For the text-containing cell, return its midpoint in [X, Y] coordinate format. 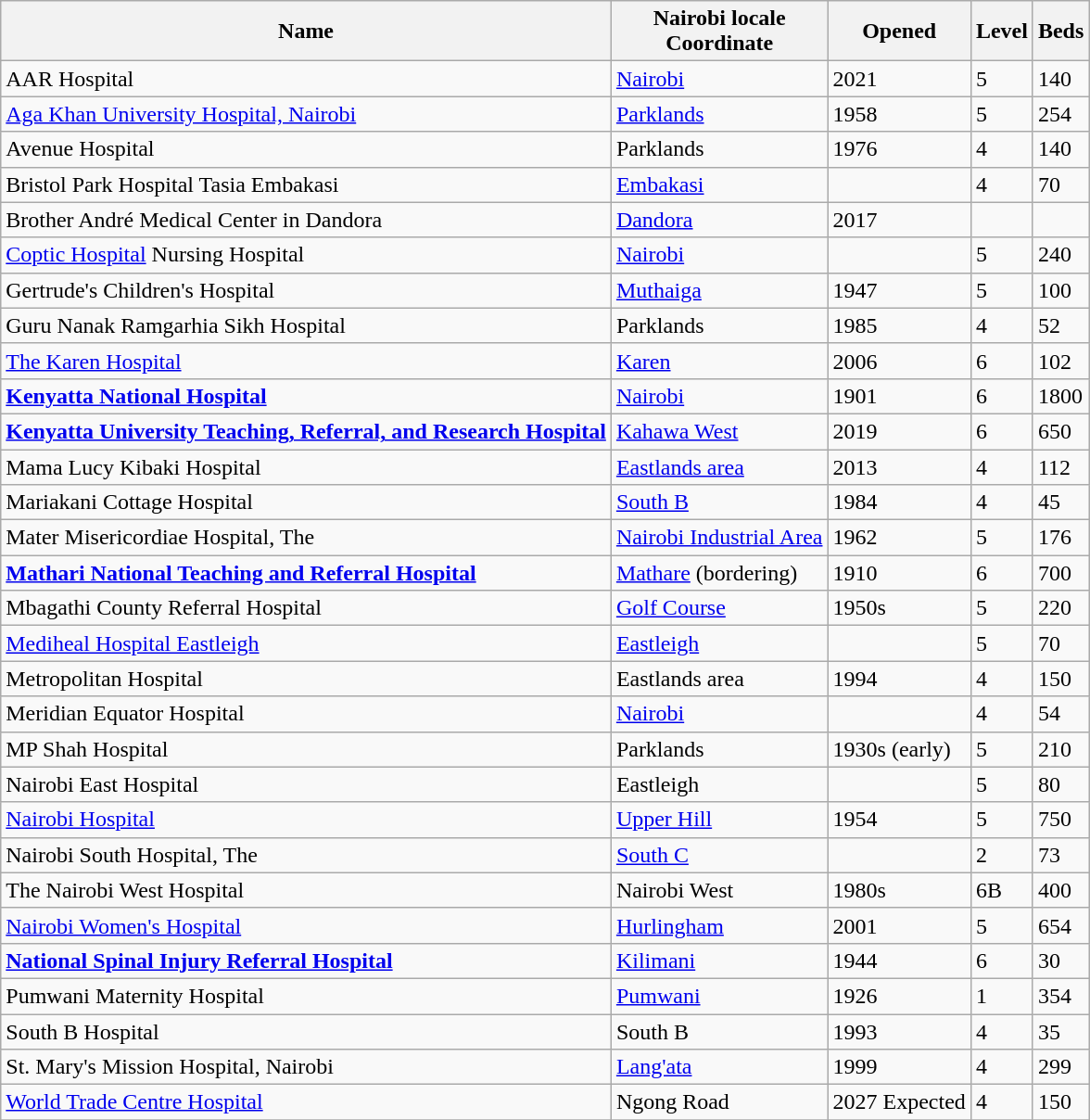
AAR Hospital [306, 79]
102 [1060, 361]
Dandora [719, 220]
2 [1001, 855]
1999 [899, 1067]
St. Mary's Mission Hospital, Nairobi [306, 1067]
2017 [899, 220]
2013 [899, 466]
6B [1001, 890]
80 [1060, 784]
MP Shah Hospital [306, 749]
Nairobi Industrial Area [719, 538]
1954 [899, 820]
1947 [899, 290]
Guru Nanak Ramgarhia Sikh Hospital [306, 325]
112 [1060, 466]
Pumwani [719, 996]
654 [1060, 925]
Kahawa West [719, 431]
Nairobi Hospital [306, 820]
400 [1060, 890]
1910 [899, 573]
35 [1060, 1032]
2021 [899, 79]
Mariakani Cottage Hospital [306, 503]
Ngong Road [719, 1102]
Nairobi West [719, 890]
Coptic Hospital Nursing Hospital [306, 255]
Level [1001, 32]
30 [1060, 961]
700 [1060, 573]
1950s [899, 608]
1926 [899, 996]
Mbagathi County Referral Hospital [306, 608]
Karen [719, 361]
1984 [899, 503]
Nairobi localeCoordinate [719, 32]
240 [1060, 255]
650 [1060, 431]
1 [1001, 996]
54 [1060, 714]
National Spinal Injury Referral Hospital [306, 961]
Kenyatta National Hospital [306, 396]
2019 [899, 431]
South B Hospital [306, 1032]
South C [719, 855]
210 [1060, 749]
220 [1060, 608]
2027 Expected [899, 1102]
1944 [899, 961]
Upper Hill [719, 820]
Gertrude's Children's Hospital [306, 290]
1930s (early) [899, 749]
Golf Course [719, 608]
Nairobi South Hospital, The [306, 855]
Muthaiga [719, 290]
73 [1060, 855]
The Nairobi West Hospital [306, 890]
Kenyatta University Teaching, Referral, and Research Hospital [306, 431]
Nairobi Women's Hospital [306, 925]
1980s [899, 890]
Mathare (bordering) [719, 573]
Mater Misericordiae Hospital, The [306, 538]
Name [306, 32]
Opened [899, 32]
1958 [899, 114]
1994 [899, 679]
254 [1060, 114]
1901 [899, 396]
1993 [899, 1032]
Bristol Park Hospital Tasia Embakasi [306, 185]
2001 [899, 925]
52 [1060, 325]
Mediheal Hospital Eastleigh [306, 643]
Pumwani Maternity Hospital [306, 996]
1962 [899, 538]
Hurlingham [719, 925]
100 [1060, 290]
1800 [1060, 396]
176 [1060, 538]
2006 [899, 361]
Kilimani [719, 961]
The Karen Hospital [306, 361]
Aga Khan University Hospital, Nairobi [306, 114]
Metropolitan Hospital [306, 679]
Meridian Equator Hospital [306, 714]
299 [1060, 1067]
Nairobi East Hospital [306, 784]
1976 [899, 149]
750 [1060, 820]
Avenue Hospital [306, 149]
Mathari National Teaching and Referral Hospital [306, 573]
1985 [899, 325]
World Trade Centre Hospital [306, 1102]
Lang'ata [719, 1067]
Embakasi [719, 185]
Mama Lucy Kibaki Hospital [306, 466]
Brother André Medical Center in Dandora [306, 220]
45 [1060, 503]
Beds [1060, 32]
354 [1060, 996]
